Locate the cell with the specified text and output its (x, y) center coordinate. 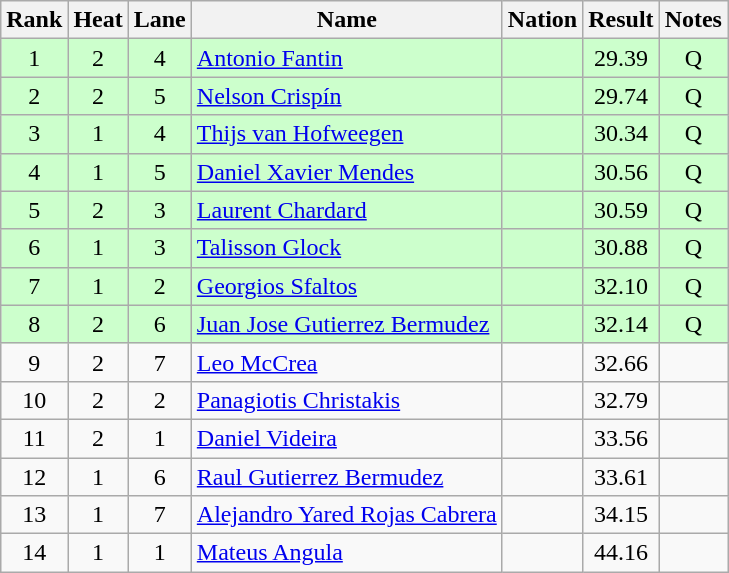
Antonio Fantin (346, 58)
Laurent Chardard (346, 210)
Panagiotis Christakis (346, 400)
Daniel Videira (346, 438)
Nelson Crispín (346, 96)
Talisson Glock (346, 248)
8 (34, 324)
Rank (34, 20)
Name (346, 20)
32.66 (621, 362)
Alejandro Yared Rojas Cabrera (346, 515)
Leo McCrea (346, 362)
Mateus Angula (346, 553)
Thijs van Hofweegen (346, 134)
34.15 (621, 515)
32.79 (621, 400)
29.74 (621, 96)
9 (34, 362)
29.39 (621, 58)
Lane (160, 20)
33.61 (621, 477)
Daniel Xavier Mendes (346, 172)
Nation (542, 20)
13 (34, 515)
12 (34, 477)
30.59 (621, 210)
30.88 (621, 248)
11 (34, 438)
Notes (693, 20)
Heat (98, 20)
44.16 (621, 553)
14 (34, 553)
Result (621, 20)
10 (34, 400)
Georgios Sfaltos (346, 286)
30.34 (621, 134)
Juan Jose Gutierrez Bermudez (346, 324)
32.14 (621, 324)
30.56 (621, 172)
Raul Gutierrez Bermudez (346, 477)
33.56 (621, 438)
32.10 (621, 286)
